Locate the cell with the specified text and output its (x, y) center coordinate. 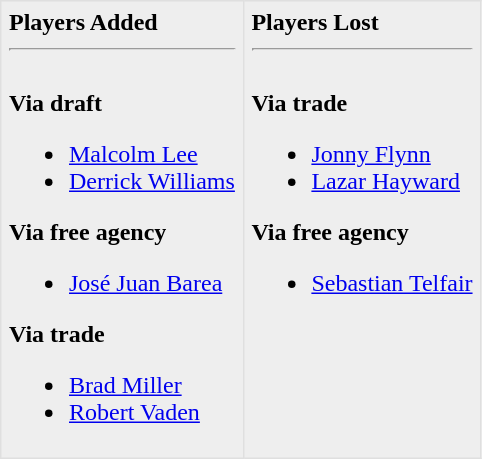
Players Lost Via tradeJonny FlynnLazar HaywardVia free agencySebastian Telfair (362, 230)
Players Added Via draftMalcolm LeeDerrick WilliamsVia free agencyJosé Juan BareaVia tradeBrad MillerRobert Vaden (122, 230)
